Pinpoint the cell where the given text exists, returning its [X, Y] midpoint coordinate. 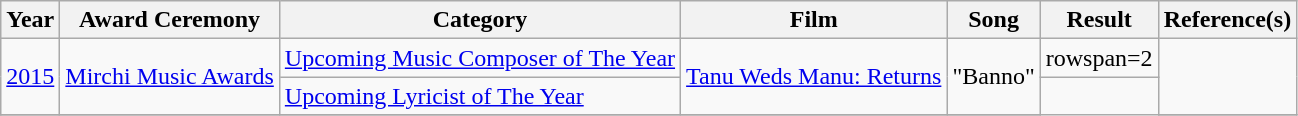
Result [1099, 20]
rowspan=2 [1099, 58]
Year [30, 20]
Mirchi Music Awards [170, 77]
Upcoming Lyricist of The Year [480, 96]
Film [814, 20]
Song [994, 20]
Award Ceremony [170, 20]
"Banno" [994, 77]
2015 [30, 77]
Tanu Weds Manu: Returns [814, 77]
Reference(s) [1228, 20]
Upcoming Music Composer of The Year [480, 58]
Category [480, 20]
